Extract the [X, Y] coordinate from the center of the cell holding the provided text.  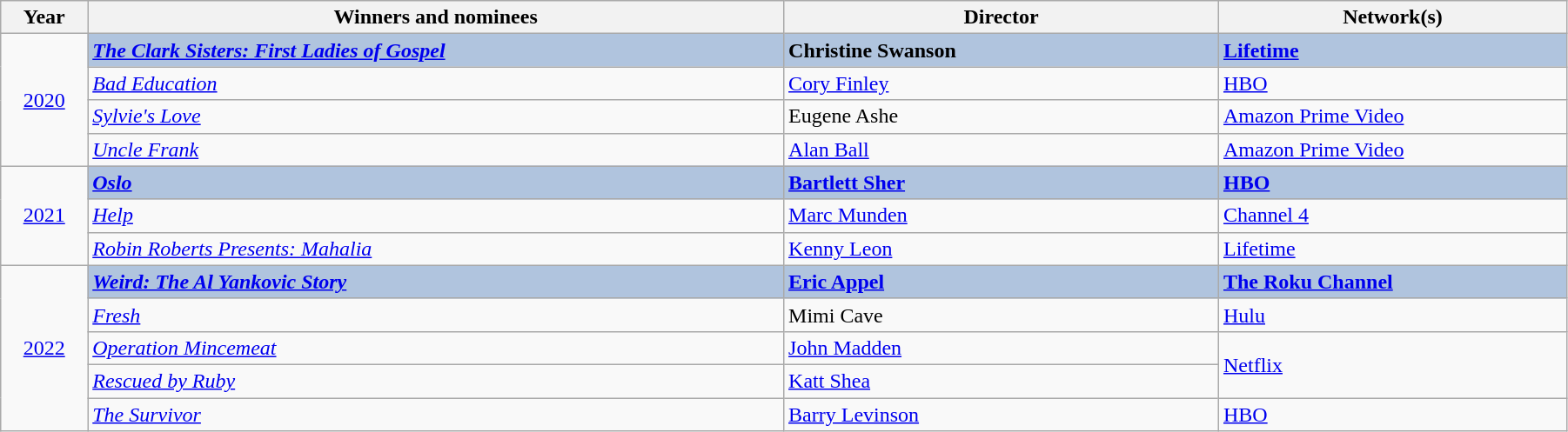
Robin Roberts Presents: Mahalia [436, 249]
Netflix [1392, 364]
Marc Munden [1002, 216]
Weird: The Al Yankovic Story [436, 282]
Channel 4 [1392, 216]
Operation Mincemeat [436, 348]
Bartlett Sher [1002, 183]
Oslo [436, 183]
Rescued by Ruby [436, 381]
Director [1002, 17]
Bad Education [436, 83]
Hulu [1392, 315]
Winners and nominees [436, 17]
Eric Appel [1002, 282]
Uncle Frank [436, 150]
Cory Finley [1002, 83]
Fresh [436, 315]
Katt Shea [1002, 381]
The Roku Channel [1392, 282]
2021 [44, 216]
Alan Ball [1002, 150]
Christine Swanson [1002, 50]
Mimi Cave [1002, 315]
Sylvie's Love [436, 116]
2020 [44, 100]
Help [436, 216]
2022 [44, 348]
Kenny Leon [1002, 249]
Year [44, 17]
Barry Levinson [1002, 415]
Network(s) [1392, 17]
The Survivor [436, 415]
The Clark Sisters: First Ladies of Gospel [436, 50]
John Madden [1002, 348]
Eugene Ashe [1002, 116]
